Search for the cell housing the specified text and yield its [X, Y] center coordinate. 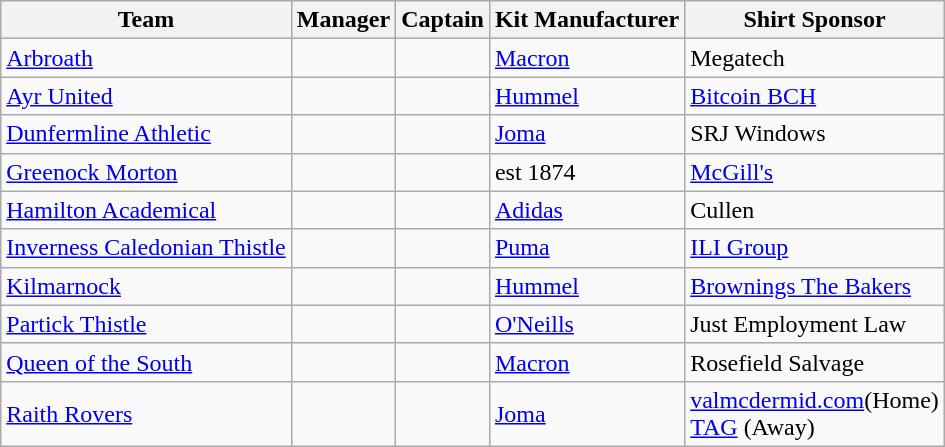
McGill's [815, 172]
Just Employment Law [815, 324]
Inverness Caledonian Thistle [146, 248]
Manager [343, 20]
Rosefield Salvage [815, 362]
Kilmarnock [146, 286]
Adidas [586, 210]
Queen of the South [146, 362]
Dunfermline Athletic [146, 134]
ILI Group [815, 248]
Partick Thistle [146, 324]
O'Neills [586, 324]
Kit Manufacturer [586, 20]
Brownings The Bakers [815, 286]
Shirt Sponsor [815, 20]
est 1874 [586, 172]
Bitcoin BCH [815, 96]
Hamilton Academical [146, 210]
Puma [586, 248]
Ayr United [146, 96]
Megatech [815, 58]
Cullen [815, 210]
Raith Rovers [146, 414]
Arbroath [146, 58]
Team [146, 20]
SRJ Windows [815, 134]
Captain [443, 20]
valmcdermid.com(Home)TAG (Away) [815, 414]
Greenock Morton [146, 172]
